Scan for the cell matching the given text and deliver its (x, y) coordinate at center. 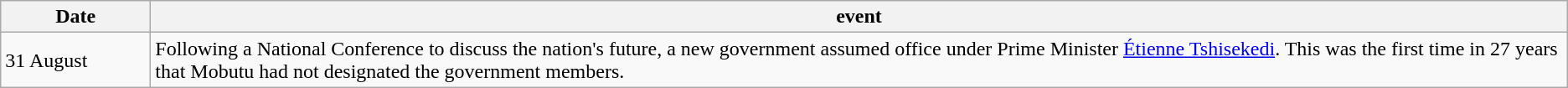
Date (75, 17)
31 August (75, 60)
event (859, 17)
